Identify which cell holds the provided text, then report its (x, y) central coordinate. 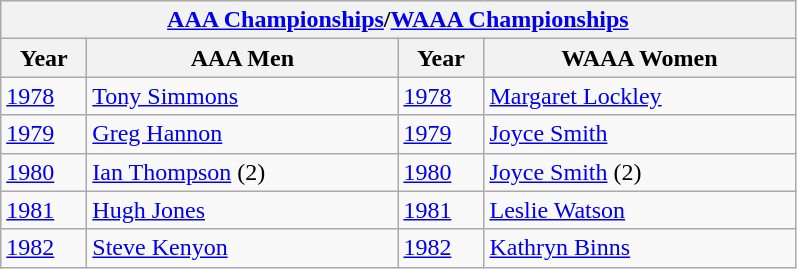
Ian Thompson (2) (242, 172)
Joyce Smith (640, 134)
WAAA Women (640, 58)
Greg Hannon (242, 134)
AAA Men (242, 58)
Hugh Jones (242, 210)
AAA Championships/WAAA Championships (398, 20)
Leslie Watson (640, 210)
Joyce Smith (2) (640, 172)
Margaret Lockley (640, 96)
Tony Simmons (242, 96)
Steve Kenyon (242, 248)
Kathryn Binns (640, 248)
